Locate the cell with the specified text and output its (x, y) center coordinate. 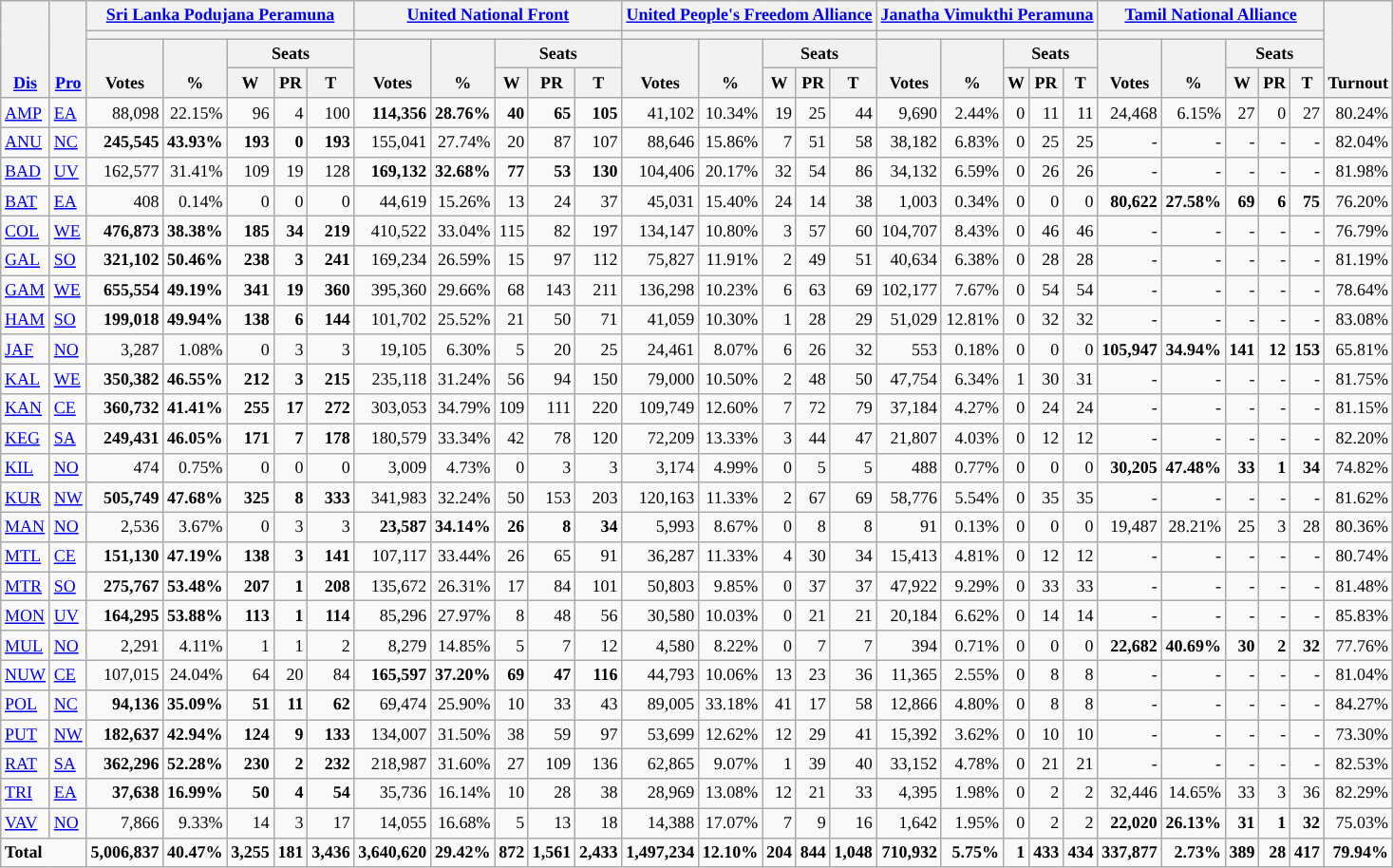
38.38% (196, 232)
9.29% (972, 587)
Dis (26, 49)
0.77% (972, 467)
171 (251, 439)
6.38% (972, 260)
181 (291, 853)
76.79% (1358, 232)
476,873 (125, 232)
218,987 (393, 764)
88,646 (661, 142)
85,296 (393, 615)
2.73% (1193, 853)
33.18% (729, 705)
9.85% (729, 587)
30,580 (661, 615)
178 (330, 439)
15,392 (909, 735)
68 (512, 291)
63 (813, 291)
272 (330, 408)
134,147 (661, 232)
360,732 (125, 408)
0.13% (972, 526)
76.20% (1358, 201)
58,776 (909, 498)
40.47% (196, 853)
82.04% (1358, 142)
15.40% (729, 201)
6.15% (1193, 112)
10.03% (729, 615)
VAV (26, 822)
39 (813, 764)
655,554 (125, 291)
232 (330, 764)
75 (1308, 201)
162,577 (125, 171)
204 (780, 853)
211 (598, 291)
3,009 (393, 467)
12,866 (909, 705)
81.98% (1358, 171)
111 (551, 408)
50.46% (196, 260)
105 (598, 112)
474 (125, 467)
13.08% (729, 794)
0.14% (196, 201)
53.88% (196, 615)
MTR (26, 587)
1,497,234 (661, 853)
27.97% (463, 615)
31.41% (196, 171)
36,287 (661, 557)
4.73% (463, 467)
79.94% (1358, 853)
ANU (26, 142)
46.55% (196, 378)
215 (330, 378)
389 (1242, 853)
2,536 (125, 526)
5,993 (661, 526)
37,638 (125, 794)
10.23% (729, 291)
3.62% (972, 735)
22.15% (196, 112)
4,580 (661, 646)
83.08% (1358, 319)
341,983 (393, 498)
3.67% (196, 526)
26.59% (463, 260)
Pro (68, 49)
82.20% (1358, 439)
28.21% (1193, 526)
45,031 (661, 201)
BAD (26, 171)
33.34% (463, 439)
29.66% (463, 291)
6.62% (972, 615)
53.48% (196, 587)
488 (909, 467)
105,947 (1130, 349)
14.65% (1193, 794)
120,163 (661, 498)
43 (598, 705)
408 (125, 201)
MON (26, 615)
24.04% (196, 674)
16.14% (463, 794)
144 (330, 319)
KUR (26, 498)
82 (551, 232)
12.62% (729, 735)
15 (512, 260)
197 (598, 232)
72 (813, 408)
35.09% (196, 705)
12.10% (729, 853)
23,587 (393, 526)
14,388 (661, 822)
107,117 (393, 557)
United People's Freedom Alliance (749, 15)
5.54% (972, 498)
114,356 (393, 112)
136 (598, 764)
62 (330, 705)
30,205 (1130, 467)
67 (813, 498)
8.22% (729, 646)
HAM (26, 319)
6.83% (972, 142)
2,433 (598, 853)
6.59% (972, 171)
United National Front (488, 15)
249,431 (125, 439)
4.78% (972, 764)
3,640,620 (393, 853)
134,007 (393, 735)
78 (551, 439)
113 (251, 615)
143 (551, 291)
POL (26, 705)
8.07% (729, 349)
1,561 (551, 853)
53 (551, 171)
350,382 (125, 378)
341 (251, 291)
37,184 (909, 408)
Janatha Vimukthi Peramuna (988, 15)
22,020 (1130, 822)
0.71% (972, 646)
77.76% (1358, 646)
62,865 (661, 764)
18 (598, 822)
4.27% (972, 408)
96 (251, 112)
53,699 (661, 735)
10.34% (729, 112)
JAF (26, 349)
135,672 (393, 587)
PUT (26, 735)
102,177 (909, 291)
89,005 (661, 705)
NUW (26, 674)
10.30% (729, 319)
10.80% (729, 232)
14,055 (393, 822)
KEG (26, 439)
26.31% (463, 587)
80.74% (1358, 557)
844 (813, 853)
49.19% (196, 291)
303,053 (393, 408)
21,807 (909, 439)
255 (251, 408)
15.86% (729, 142)
10.06% (729, 674)
46.05% (196, 439)
203 (598, 498)
433 (1045, 853)
16.99% (196, 794)
32.24% (463, 498)
180,579 (393, 439)
0.34% (972, 201)
1.98% (972, 794)
124 (251, 735)
872 (512, 853)
1.95% (972, 822)
79,000 (661, 378)
69,474 (393, 705)
165,597 (393, 674)
52.28% (196, 764)
82.29% (1358, 794)
2,291 (125, 646)
27.74% (463, 142)
40,634 (909, 260)
12.60% (729, 408)
9.07% (729, 764)
155,041 (393, 142)
220 (598, 408)
MUL (26, 646)
41,102 (661, 112)
34,132 (909, 171)
7,866 (125, 822)
238 (251, 260)
8.43% (972, 232)
5.75% (972, 853)
49 (813, 260)
505,749 (125, 498)
74.82% (1358, 467)
32.68% (463, 171)
104,707 (909, 232)
109,749 (661, 408)
57 (813, 232)
29.42% (463, 853)
182,637 (125, 735)
0.18% (972, 349)
Total (44, 853)
24,461 (661, 349)
7.67% (972, 291)
321,102 (125, 260)
1,642 (909, 822)
51,029 (909, 319)
GAL (26, 260)
34.94% (1193, 349)
120 (598, 439)
15,413 (909, 557)
104,406 (661, 171)
35,736 (393, 794)
333 (330, 498)
2.55% (972, 674)
84.27% (1358, 705)
81.75% (1358, 378)
41,059 (661, 319)
RAT (26, 764)
42.94% (196, 735)
5,006,837 (125, 853)
75,827 (661, 260)
31.60% (463, 764)
241 (330, 260)
81.48% (1358, 587)
4.11% (196, 646)
47.48% (1193, 467)
3,436 (330, 853)
27.58% (1193, 201)
COL (26, 232)
KAN (26, 408)
410,522 (393, 232)
28,969 (661, 794)
8,279 (393, 646)
MAN (26, 526)
101,702 (393, 319)
114 (330, 615)
4.80% (972, 705)
19,487 (1130, 526)
77 (512, 171)
47,754 (909, 378)
417 (1308, 853)
6.30% (463, 349)
AMP (26, 112)
0.75% (196, 467)
31.50% (463, 735)
71 (598, 319)
81.19% (1358, 260)
169,234 (393, 260)
38,182 (909, 142)
31.24% (463, 378)
116 (598, 674)
34.14% (463, 526)
94 (551, 378)
16.68% (463, 822)
101 (598, 587)
136,298 (661, 291)
360 (330, 291)
47.19% (196, 557)
169,132 (393, 171)
128 (330, 171)
20.17% (729, 171)
362,296 (125, 764)
219 (330, 232)
115 (512, 232)
60 (853, 232)
81.62% (1358, 498)
208 (330, 587)
85.83% (1358, 615)
199,018 (125, 319)
41.41% (196, 408)
10.50% (729, 378)
78.64% (1358, 291)
185 (251, 232)
47,922 (909, 587)
KAL (26, 378)
34.79% (463, 408)
710,932 (909, 853)
1,048 (853, 853)
79 (853, 408)
230 (251, 764)
43.93% (196, 142)
73.30% (1358, 735)
337,877 (1130, 853)
107 (598, 142)
82.53% (1358, 764)
245,545 (125, 142)
3,255 (251, 853)
1,003 (909, 201)
81.04% (1358, 674)
14.85% (463, 646)
MTL (26, 557)
12.81% (972, 319)
150 (598, 378)
3,174 (661, 467)
11.91% (729, 260)
4.99% (729, 467)
BAT (26, 201)
13.33% (729, 439)
75.03% (1358, 822)
26.13% (1193, 822)
44,793 (661, 674)
42 (512, 439)
Turnout (1358, 49)
9.33% (196, 822)
112 (598, 260)
434 (1081, 853)
164,295 (125, 615)
80.36% (1358, 526)
3,287 (125, 349)
25.52% (463, 319)
4,395 (909, 794)
GAM (26, 291)
100 (330, 112)
235,118 (393, 378)
88,098 (125, 112)
130 (598, 171)
2.44% (972, 112)
394 (909, 646)
6.34% (972, 378)
65.81% (1358, 349)
87 (551, 142)
72,209 (661, 439)
59 (551, 735)
80.24% (1358, 112)
81.15% (1358, 408)
49.94% (196, 319)
325 (251, 498)
24,468 (1130, 112)
40.69% (1193, 646)
33.44% (463, 557)
553 (909, 349)
9,690 (909, 112)
8.67% (729, 526)
11,365 (909, 674)
80,622 (1130, 201)
47.68% (196, 498)
94,136 (125, 705)
25.90% (463, 705)
Tamil National Alliance (1211, 15)
107,015 (125, 674)
20,184 (909, 615)
17.07% (729, 822)
33,152 (909, 764)
32,446 (1130, 794)
28.76% (463, 112)
212 (251, 378)
23 (813, 674)
44,619 (393, 201)
4.03% (972, 439)
50,803 (661, 587)
33.04% (463, 232)
207 (251, 587)
15.26% (463, 201)
19,105 (393, 349)
Sri Lanka Podujana Peramuna (220, 15)
395,360 (393, 291)
16 (853, 822)
TRI (26, 794)
4.81% (972, 557)
22,682 (1130, 646)
64 (251, 674)
KIL (26, 467)
275,767 (125, 587)
37.20% (463, 674)
133 (330, 735)
1.08% (196, 349)
86 (853, 171)
151,130 (125, 557)
